Find where the given text appears and provide that cell's center as [x, y] coordinate. 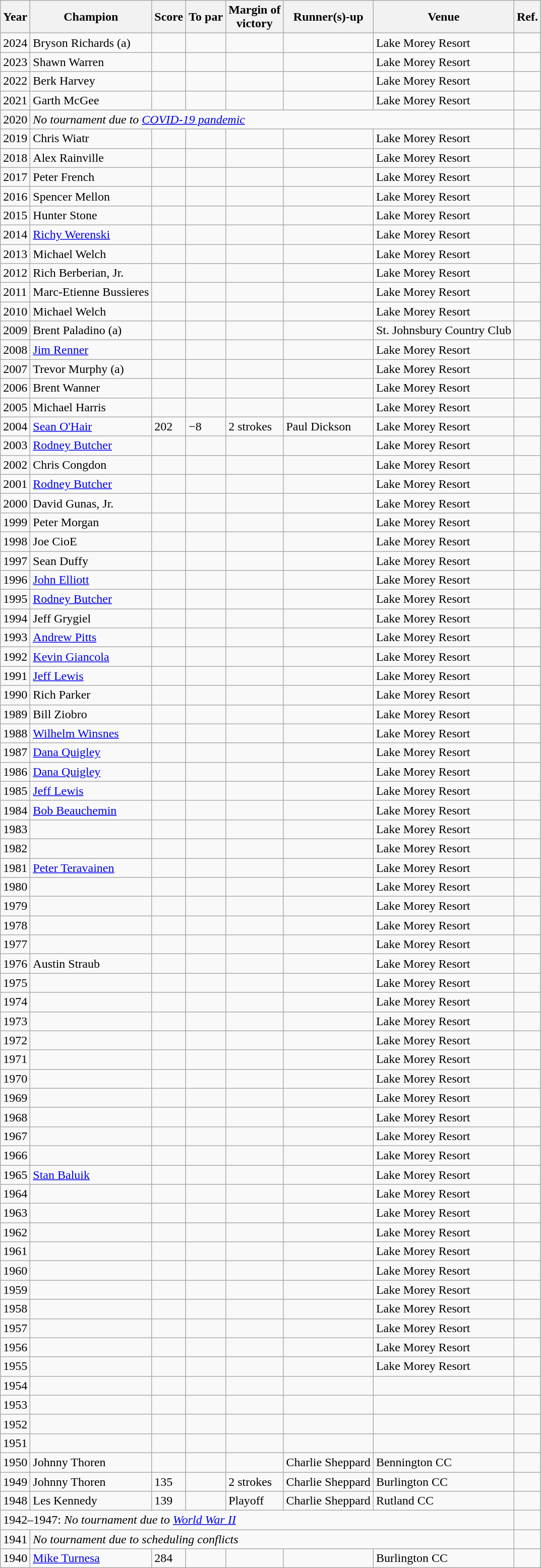
Trevor Murphy (a) [91, 369]
Garth McGee [91, 100]
1981 [15, 867]
David Gunas, Jr. [91, 503]
Richy Werenski [91, 234]
Bryson Richards (a) [91, 43]
No tournament due to scheduling conflicts [272, 1539]
Austin Straub [91, 964]
Chris Congdon [91, 465]
1977 [15, 945]
284 [169, 1558]
Wilhelm Winsnes [91, 733]
2020 [15, 119]
Stan Baluik [91, 1175]
Berk Harvey [91, 81]
1976 [15, 964]
Rutland CC [444, 1501]
1953 [15, 1405]
Year [15, 17]
John Elliott [91, 580]
2008 [15, 350]
Peter Teravainen [91, 867]
2004 [15, 426]
Michael Harris [91, 407]
1992 [15, 657]
Brent Paladino (a) [91, 331]
Bennington CC [444, 1462]
1963 [15, 1213]
1940 [15, 1558]
Hunter Stone [91, 215]
Brent Wanner [91, 388]
1952 [15, 1424]
1957 [15, 1328]
1959 [15, 1290]
Alex Rainville [91, 158]
2017 [15, 177]
1962 [15, 1232]
Venue [444, 17]
Les Kennedy [91, 1501]
To par [206, 17]
1965 [15, 1175]
1961 [15, 1251]
1950 [15, 1462]
2005 [15, 407]
1941 [15, 1539]
−8 [206, 426]
1988 [15, 733]
1996 [15, 580]
1973 [15, 1021]
135 [169, 1481]
1993 [15, 638]
Jim Renner [91, 350]
1969 [15, 1098]
Peter Morgan [91, 522]
2014 [15, 234]
Sean Duffy [91, 561]
1956 [15, 1347]
2006 [15, 388]
2009 [15, 331]
1971 [15, 1059]
1986 [15, 772]
1979 [15, 906]
Rich Berberian, Jr. [91, 273]
2022 [15, 81]
1964 [15, 1194]
Bill Ziobro [91, 714]
2015 [15, 215]
202 [169, 426]
2021 [15, 100]
2023 [15, 62]
Sean O'Hair [91, 426]
2013 [15, 254]
Score [169, 17]
1955 [15, 1366]
1966 [15, 1155]
2003 [15, 446]
1984 [15, 810]
St. Johnsbury Country Club [444, 331]
Andrew Pitts [91, 638]
139 [169, 1501]
1994 [15, 618]
1951 [15, 1443]
1995 [15, 599]
1975 [15, 983]
2010 [15, 311]
1968 [15, 1117]
Kevin Giancola [91, 657]
2016 [15, 196]
2007 [15, 369]
1982 [15, 848]
1972 [15, 1040]
Mike Turnesa [91, 1558]
1954 [15, 1386]
2012 [15, 273]
1974 [15, 1002]
1958 [15, 1309]
1970 [15, 1079]
2018 [15, 158]
Peter French [91, 177]
1985 [15, 791]
2002 [15, 465]
Spencer Mellon [91, 196]
1967 [15, 1136]
1991 [15, 676]
Shawn Warren [91, 62]
1949 [15, 1481]
1980 [15, 887]
Rich Parker [91, 695]
1998 [15, 541]
1960 [15, 1271]
2011 [15, 292]
No tournament due to COVID-19 pandemic [272, 119]
1942–1947: No tournament due to World War II [257, 1520]
1983 [15, 829]
2019 [15, 139]
Runner(s)-up [328, 17]
Joe CioE [91, 541]
2001 [15, 484]
1997 [15, 561]
2000 [15, 503]
1948 [15, 1501]
1990 [15, 695]
Chris Wiatr [91, 139]
1999 [15, 522]
Paul Dickson [328, 426]
Bob Beauchemin [91, 810]
Marc-Etienne Bussieres [91, 292]
Jeff Grygiel [91, 618]
Margin ofvictory [255, 17]
Playoff [255, 1501]
1978 [15, 925]
1987 [15, 752]
Champion [91, 17]
1989 [15, 714]
Ref. [527, 17]
2024 [15, 43]
